Determine the (X, Y) coordinate at the center of the cell enclosing the given text.  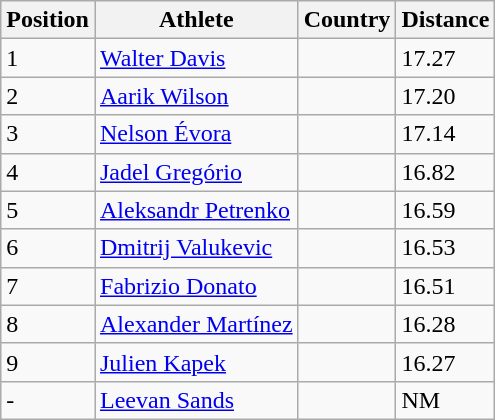
8 (48, 324)
Country (347, 20)
5 (48, 210)
Aarik Wilson (196, 96)
Fabrizio Donato (196, 286)
Nelson Évora (196, 134)
16.82 (446, 172)
16.51 (446, 286)
1 (48, 58)
Distance (446, 20)
16.27 (446, 362)
17.20 (446, 96)
Aleksandr Petrenko (196, 210)
17.27 (446, 58)
16.53 (446, 248)
3 (48, 134)
- (48, 400)
Athlete (196, 20)
2 (48, 96)
Leevan Sands (196, 400)
16.59 (446, 210)
16.28 (446, 324)
9 (48, 362)
4 (48, 172)
Alexander Martínez (196, 324)
7 (48, 286)
Julien Kapek (196, 362)
Dmitrij Valukevic (196, 248)
NM (446, 400)
Jadel Gregório (196, 172)
17.14 (446, 134)
Walter Davis (196, 58)
6 (48, 248)
Position (48, 20)
